Locate the cell with the specified text and output its (x, y) center coordinate. 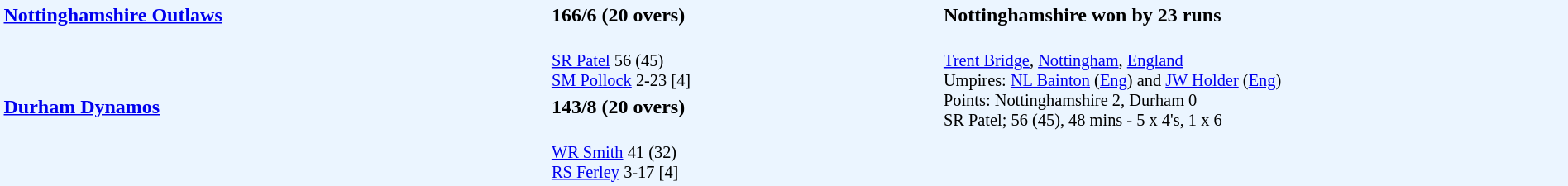
Nottinghamshire Outlaws (275, 47)
Nottinghamshire won by 23 runs (1254, 15)
166/6 (20 overs) (744, 15)
Durham Dynamos (275, 139)
143/8 (20 overs) (744, 107)
SR Patel 56 (45) SM Pollock 2-23 [4] (744, 61)
WR Smith 41 (32) RS Ferley 3-17 [4] (744, 152)
